Extract the [X, Y] coordinate from the center of the cell holding the provided text.  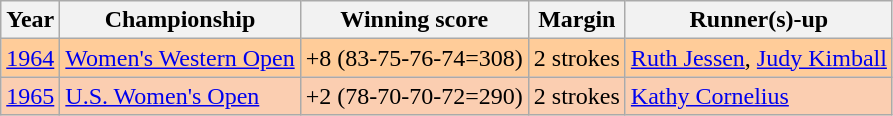
Women's Western Open [180, 58]
Kathy Cornelius [758, 96]
+8 (83-75-76-74=308) [414, 58]
Championship [180, 20]
Year [30, 20]
Margin [576, 20]
+2 (78-70-70-72=290) [414, 96]
1965 [30, 96]
U.S. Women's Open [180, 96]
Winning score [414, 20]
Runner(s)-up [758, 20]
1964 [30, 58]
Ruth Jessen, Judy Kimball [758, 58]
